Return the [X, Y] coordinate for the center point of the cell that contains the specified text.  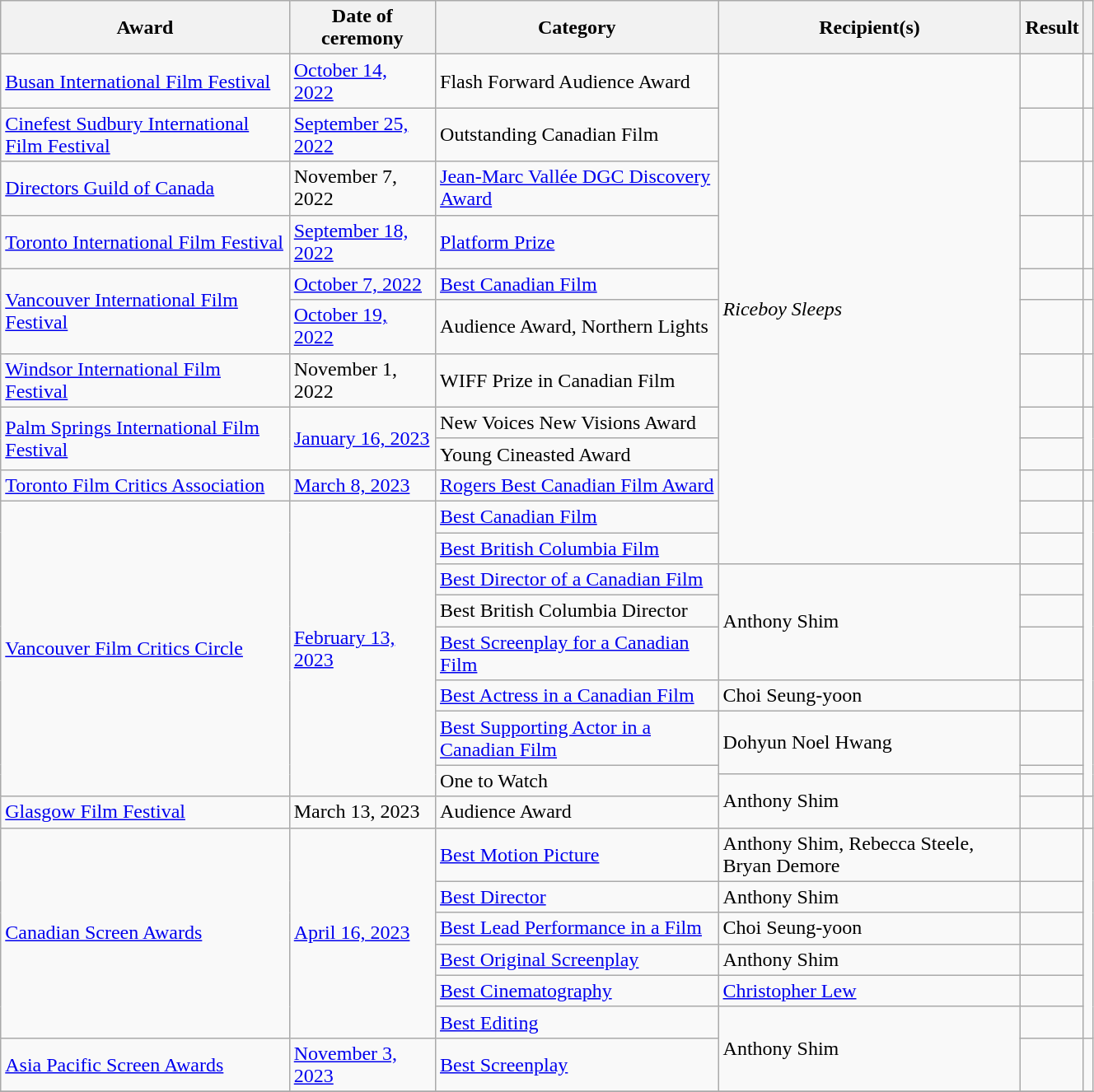
Windsor International Film Festival [145, 380]
Recipient(s) [870, 28]
Asia Pacific Screen Awards [145, 1064]
Best British Columbia Film [577, 548]
Best Screenplay [577, 1064]
Rogers Best Canadian Film Award [577, 485]
Date of ceremony [362, 28]
November 1, 2022 [362, 380]
Christopher Lew [870, 991]
WIFF Prize in Canadian Film [577, 380]
Outstanding Canadian Film [577, 135]
Best Director [577, 897]
April 16, 2023 [362, 932]
Palm Springs International Film Festival [145, 438]
November 3, 2023 [362, 1064]
October 14, 2022 [362, 81]
Best Original Screenplay [577, 959]
Riceboy Sleeps [870, 310]
October 19, 2022 [362, 326]
September 25, 2022 [362, 135]
Vancouver International Film Festival [145, 311]
Directors Guild of Canada [145, 188]
One to Watch [577, 781]
Best British Columbia Director [577, 611]
Audience Award, Northern Lights [577, 326]
March 8, 2023 [362, 485]
Glasgow Film Festival [145, 812]
January 16, 2023 [362, 438]
Cinefest Sudbury International Film Festival [145, 135]
Platform Prize [577, 242]
Award [145, 28]
October 7, 2022 [362, 284]
Jean-Marc Vallée DGC Discovery Award [577, 188]
March 13, 2023 [362, 812]
September 18, 2022 [362, 242]
Canadian Screen Awards [145, 932]
Best Screenplay for a Canadian Film [577, 654]
Dohyun Noel Hwang [870, 743]
Best Supporting Actor in a Canadian Film [577, 738]
February 13, 2023 [362, 648]
Busan International Film Festival [145, 81]
Toronto International Film Festival [145, 242]
Best Director of a Canadian Film [577, 580]
Audience Award [577, 812]
Best Motion Picture [577, 855]
Best Actress in a Canadian Film [577, 696]
Result [1052, 28]
Toronto Film Critics Association [145, 485]
Best Cinematography [577, 991]
Best Editing [577, 1022]
Young Cineasted Award [577, 454]
Best Lead Performance in a Film [577, 928]
Anthony Shim, Rebecca Steele, Bryan Demore [870, 855]
Vancouver Film Critics Circle [145, 648]
November 7, 2022 [362, 188]
Flash Forward Audience Award [577, 81]
Category [577, 28]
New Voices New Visions Award [577, 422]
